Provide the (X, Y) coordinate of the cell's center where the given text is located.  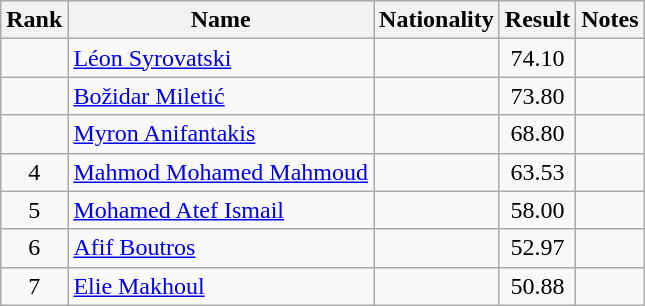
4 (34, 172)
Myron Anifantakis (221, 134)
50.88 (537, 286)
Mahmod Mohamed Mahmoud (221, 172)
Rank (34, 20)
7 (34, 286)
Afif Boutros (221, 248)
Elie Makhoul (221, 286)
63.53 (537, 172)
73.80 (537, 96)
68.80 (537, 134)
Name (221, 20)
Nationality (437, 20)
58.00 (537, 210)
Léon Syrovatski (221, 58)
Božidar Miletić (221, 96)
5 (34, 210)
Mohamed Atef Ismail (221, 210)
6 (34, 248)
74.10 (537, 58)
Notes (610, 20)
52.97 (537, 248)
Result (537, 20)
